Extract the [X, Y] coordinate from the center of the cell holding the provided text.  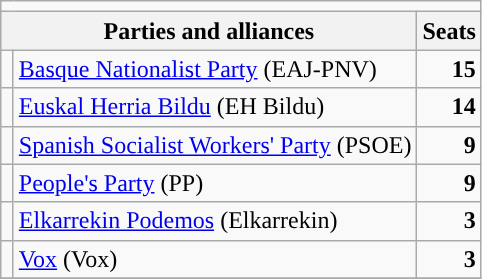
Parties and alliances [209, 31]
Elkarrekin Podemos (Elkarrekin) [215, 221]
14 [449, 107]
Spanish Socialist Workers' Party (PSOE) [215, 145]
Seats [449, 31]
People's Party (PP) [215, 183]
Vox (Vox) [215, 259]
Euskal Herria Bildu (EH Bildu) [215, 107]
15 [449, 69]
Basque Nationalist Party (EAJ-PNV) [215, 69]
